Scan for the cell matching the given text and deliver its [X, Y] coordinate at center. 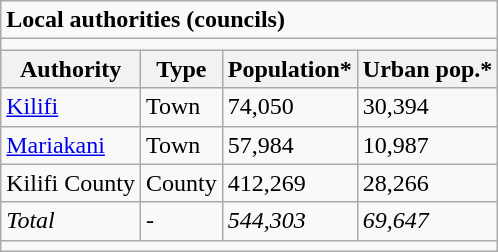
74,050 [290, 107]
28,266 [427, 183]
Local authorities (councils) [250, 20]
Type [181, 69]
544,303 [290, 221]
57,984 [290, 145]
Total [71, 221]
Urban pop.* [427, 69]
- [181, 221]
Authority [71, 69]
Kilifi County [71, 183]
Mariakani [71, 145]
69,647 [427, 221]
30,394 [427, 107]
Population* [290, 69]
County [181, 183]
10,987 [427, 145]
412,269 [290, 183]
Kilifi [71, 107]
